Detect which cell encompasses the target text, then output its [X, Y] center coordinate. 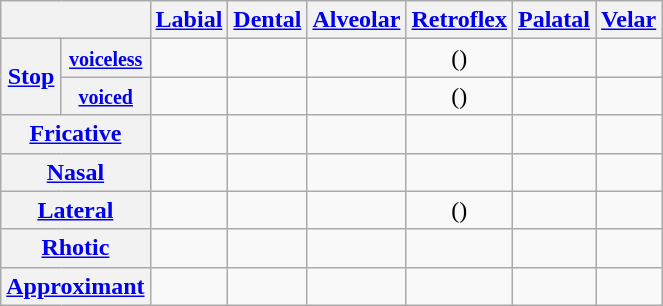
Velar [629, 20]
Alveolar [356, 20]
Stop [32, 77]
Nasal [76, 172]
Lateral [76, 210]
Fricative [76, 134]
Palatal [554, 20]
Dental [268, 20]
Labial [189, 20]
Approximant [76, 286]
Rhotic [76, 248]
voiceless [106, 58]
Retroflex [460, 20]
voiced [106, 96]
